Extract the [X, Y] coordinate from the center of the cell holding the provided text.  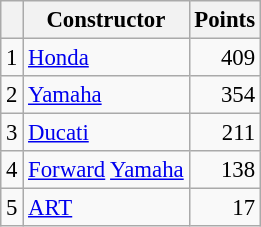
ART [106, 208]
2 [12, 95]
409 [224, 58]
4 [12, 170]
Constructor [106, 20]
5 [12, 208]
Honda [106, 58]
Points [224, 20]
3 [12, 133]
Forward Yamaha [106, 170]
1 [12, 58]
138 [224, 170]
354 [224, 95]
211 [224, 133]
17 [224, 208]
Yamaha [106, 95]
Ducati [106, 133]
